Find where the given text appears and provide that cell's center as (x, y) coordinate. 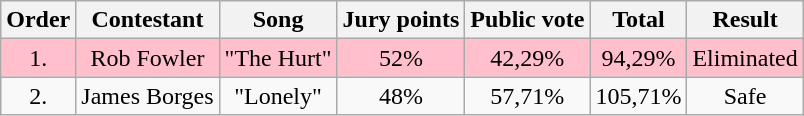
Total (638, 20)
105,71% (638, 96)
James Borges (148, 96)
Jury points (401, 20)
Eliminated (745, 58)
"The Hurt" (278, 58)
2. (38, 96)
94,29% (638, 58)
52% (401, 58)
48% (401, 96)
42,29% (528, 58)
Safe (745, 96)
"Lonely" (278, 96)
Result (745, 20)
1. (38, 58)
57,71% (528, 96)
Rob Fowler (148, 58)
Public vote (528, 20)
Order (38, 20)
Contestant (148, 20)
Song (278, 20)
